For the text-containing cell, return its midpoint in (X, Y) coordinate format. 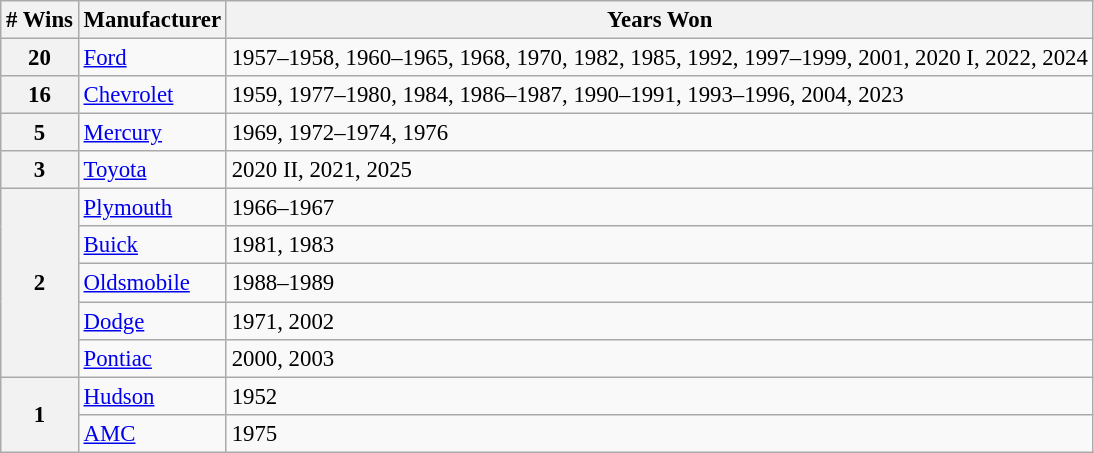
Hudson (152, 396)
1957–1958, 1960–1965, 1968, 1970, 1982, 1985, 1992, 1997–1999, 2001, 2020 I, 2022, 2024 (660, 58)
3 (40, 170)
2000, 2003 (660, 358)
Dodge (152, 321)
Toyota (152, 170)
1952 (660, 396)
16 (40, 95)
Ford (152, 58)
AMC (152, 433)
Pontiac (152, 358)
5 (40, 133)
Oldsmobile (152, 283)
1981, 1983 (660, 245)
Plymouth (152, 208)
Buick (152, 245)
2 (40, 283)
Chevrolet (152, 95)
20 (40, 58)
1966–1967 (660, 208)
# Wins (40, 20)
1 (40, 414)
1988–1989 (660, 283)
1959, 1977–1980, 1984, 1986–1987, 1990–1991, 1993–1996, 2004, 2023 (660, 95)
Mercury (152, 133)
1971, 2002 (660, 321)
1975 (660, 433)
Years Won (660, 20)
Manufacturer (152, 20)
2020 II, 2021, 2025 (660, 170)
1969, 1972–1974, 1976 (660, 133)
